Locate the cell with the specified text and output its (X, Y) center coordinate. 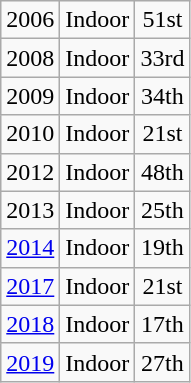
2010 (30, 134)
25th (162, 210)
2008 (30, 58)
17th (162, 324)
2014 (30, 248)
2006 (30, 20)
48th (162, 172)
2012 (30, 172)
51st (162, 20)
27th (162, 362)
2017 (30, 286)
34th (162, 96)
2013 (30, 210)
33rd (162, 58)
2009 (30, 96)
19th (162, 248)
2018 (30, 324)
2019 (30, 362)
